Provide the (X, Y) coordinate of the cell's center where the given text is located.  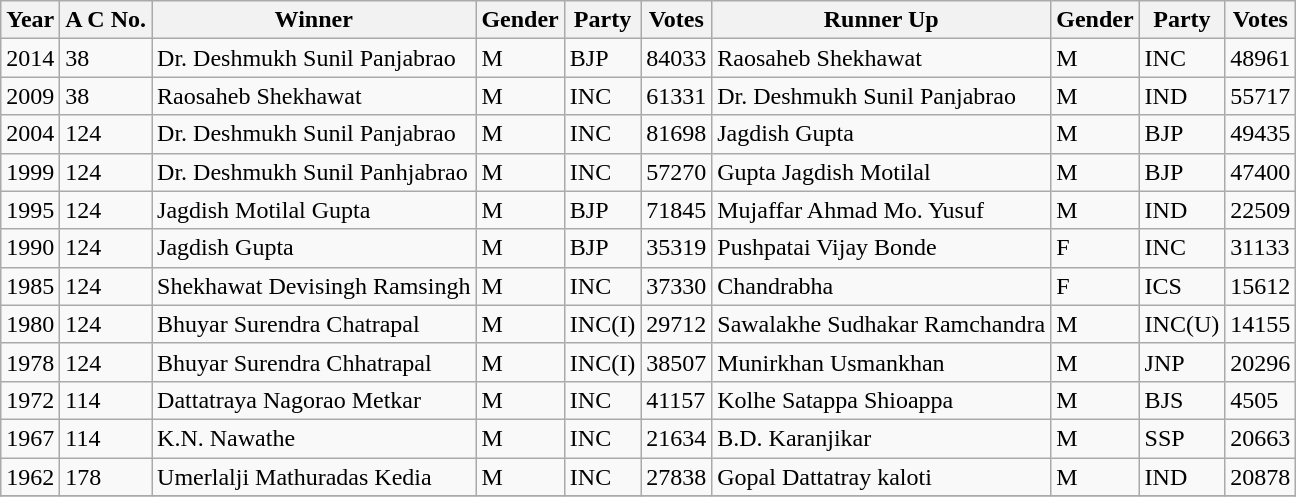
21634 (676, 438)
Sawalakhe Sudhakar Ramchandra (882, 324)
SSP (1182, 438)
31133 (1260, 248)
1980 (30, 324)
Gupta Jagdish Motilal (882, 172)
37330 (676, 286)
Dattatraya Nagorao Metkar (314, 400)
47400 (1260, 172)
29712 (676, 324)
2014 (30, 58)
ICS (1182, 286)
22509 (1260, 210)
1962 (30, 477)
Dr. Deshmukh Sunil Panhjabrao (314, 172)
71845 (676, 210)
84033 (676, 58)
Bhuyar Surendra Chhatrapal (314, 362)
Munirkhan Usmankhan (882, 362)
JNP (1182, 362)
Jagdish Motilal Gupta (314, 210)
27838 (676, 477)
1978 (30, 362)
1990 (30, 248)
INC(U) (1182, 324)
14155 (1260, 324)
Bhuyar Surendra Chatrapal (314, 324)
4505 (1260, 400)
20663 (1260, 438)
Kolhe Satappa Shioappa (882, 400)
B.D. Karanjikar (882, 438)
A C No. (106, 20)
BJS (1182, 400)
1967 (30, 438)
Winner (314, 20)
20878 (1260, 477)
1985 (30, 286)
49435 (1260, 134)
Pushpatai Vijay Bonde (882, 248)
57270 (676, 172)
2009 (30, 96)
Umerlalji Mathuradas Kedia (314, 477)
2004 (30, 134)
Year (30, 20)
Gopal Dattatray kaloti (882, 477)
55717 (1260, 96)
1999 (30, 172)
Chandrabha (882, 286)
20296 (1260, 362)
Mujaffar Ahmad Mo. Yusuf (882, 210)
K.N. Nawathe (314, 438)
61331 (676, 96)
Shekhawat Devisingh Ramsingh (314, 286)
178 (106, 477)
15612 (1260, 286)
48961 (1260, 58)
1972 (30, 400)
41157 (676, 400)
1995 (30, 210)
38507 (676, 362)
81698 (676, 134)
Runner Up (882, 20)
35319 (676, 248)
